For the text-containing cell, return its midpoint in (x, y) coordinate format. 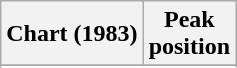
Peakposition (189, 34)
Chart (1983) (72, 34)
